Detect which cell encompasses the target text, then output its (X, Y) center coordinate. 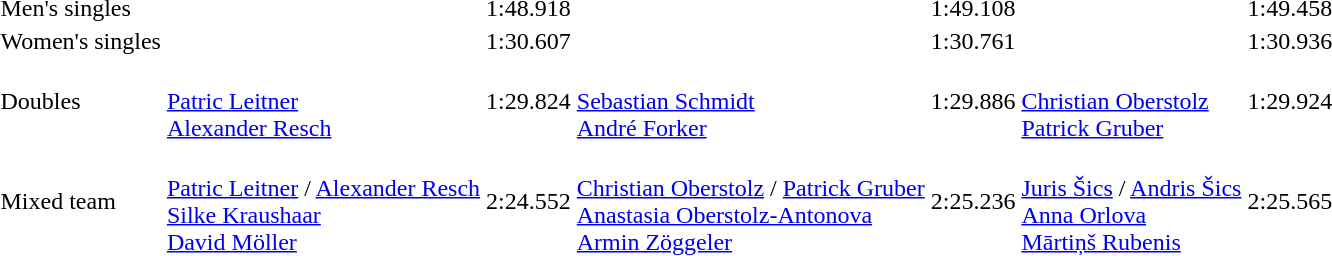
1:30.761 (973, 41)
Sebastian SchmidtAndré Forker (750, 101)
1:30.607 (529, 41)
1:29.886 (973, 101)
1:29.824 (529, 101)
Christian OberstolzPatrick Gruber (1132, 101)
Patric LeitnerAlexander Resch (323, 101)
